Return the [X, Y] coordinate for the center point of the cell that contains the specified text.  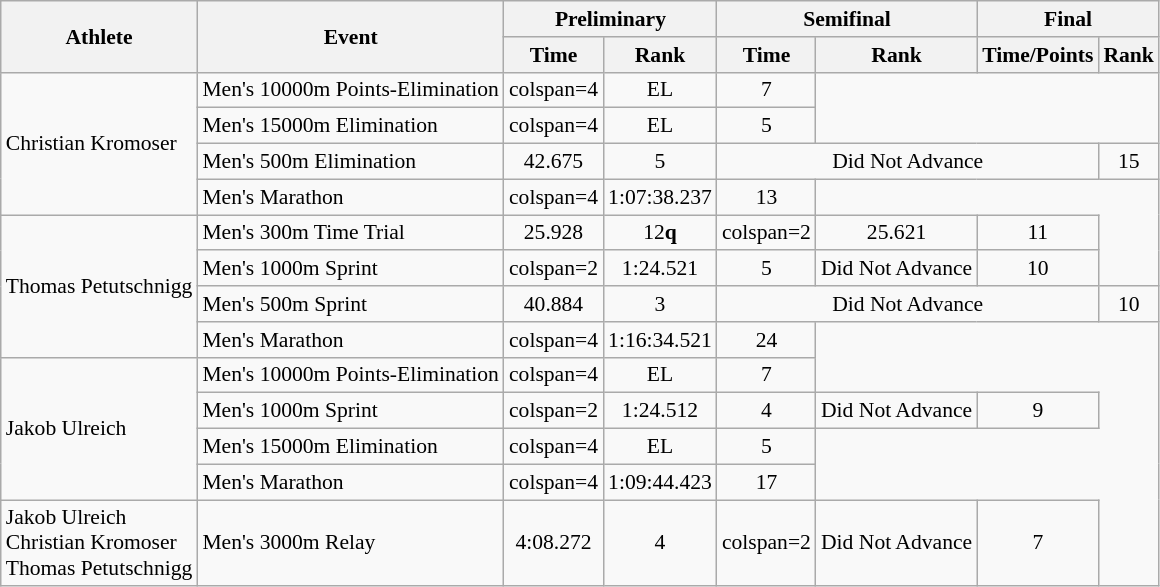
13 [766, 197]
Thomas Petutschnigg [100, 286]
1:16:34.521 [660, 340]
Time/Points [1038, 55]
Athlete [100, 36]
1:09:44.423 [660, 482]
40.884 [554, 304]
24 [766, 340]
1:07:38.237 [660, 197]
Jakob UlreichChristian KromoserThomas Petutschnigg [100, 544]
4:08.272 [554, 544]
42.675 [554, 162]
12q [660, 233]
25.928 [554, 233]
Event [350, 36]
15 [1128, 162]
Men's 500m Elimination [350, 162]
3 [660, 304]
Preliminary [610, 19]
11 [1038, 233]
Semifinal [847, 19]
25.621 [896, 233]
Men's 500m Sprint [350, 304]
9 [1038, 411]
Men's 3000m Relay [350, 544]
17 [766, 482]
Jakob Ulreich [100, 428]
Final [1068, 19]
1:24.521 [660, 269]
Men's 300m Time Trial [350, 233]
Christian Kromoser [100, 143]
1:24.512 [660, 411]
